Find where the given text appears and provide that cell's center as [X, Y] coordinate. 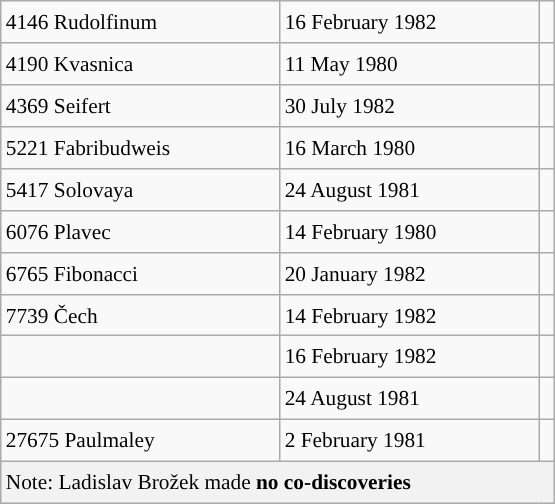
14 February 1980 [410, 231]
5417 Solovaya [140, 190]
4190 Kvasnica [140, 64]
20 January 1982 [410, 273]
14 February 1982 [410, 315]
11 May 1980 [410, 64]
27675 Paulmaley [140, 441]
30 July 1982 [410, 106]
4369 Seifert [140, 106]
5221 Fabribudweis [140, 148]
16 March 1980 [410, 148]
6076 Plavec [140, 231]
4146 Rudolfinum [140, 22]
7739 Čech [140, 315]
6765 Fibonacci [140, 273]
2 February 1981 [410, 441]
Note: Ladislav Brožek made no co-discoveries [278, 483]
